Pinpoint the cell where the given text exists, returning its [X, Y] midpoint coordinate. 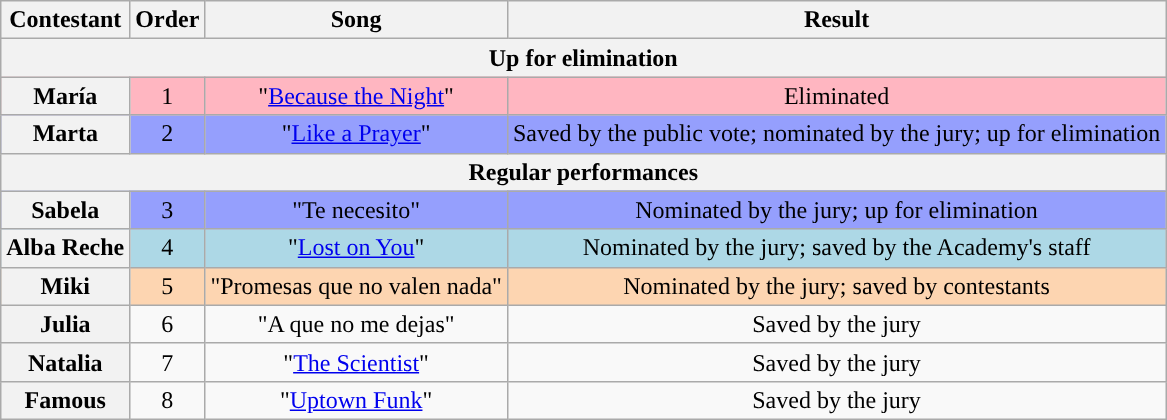
Contestant [66, 20]
Result [836, 20]
Miki [66, 286]
Marta [66, 134]
6 [168, 324]
Sabela [66, 210]
Famous [66, 400]
Julia [66, 324]
"Promesas que no valen nada" [356, 286]
8 [168, 400]
"Like a Prayer" [356, 134]
2 [168, 134]
5 [168, 286]
"Lost on You" [356, 248]
1 [168, 96]
Regular performances [584, 172]
Nominated by the jury; saved by contestants [836, 286]
Nominated by the jury; saved by the Academy's staff [836, 248]
Song [356, 20]
Natalia [66, 362]
Nominated by the jury; up for elimination [836, 210]
Alba Reche [66, 248]
"A que no me dejas" [356, 324]
"Because the Night" [356, 96]
"The Scientist" [356, 362]
Up for elimination [584, 58]
7 [168, 362]
María [66, 96]
Order [168, 20]
3 [168, 210]
4 [168, 248]
"Te necesito" [356, 210]
Saved by the public vote; nominated by the jury; up for elimination [836, 134]
Eliminated [836, 96]
"Uptown Funk" [356, 400]
